Output the (x, y) coordinate of the center of the cell containing the given text.  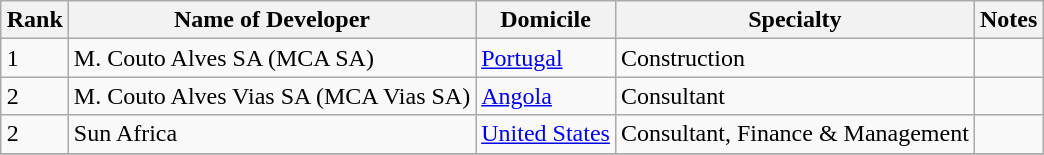
Sun Africa (272, 134)
Domicile (546, 20)
United States (546, 134)
Rank (34, 20)
Consultant (794, 96)
1 (34, 58)
Specialty (794, 20)
Angola (546, 96)
Notes (1008, 20)
M. Couto Alves SA (MCA SA) (272, 58)
Name of Developer (272, 20)
M. Couto Alves Vias SA (MCA Vias SA) (272, 96)
Construction (794, 58)
Portugal (546, 58)
Consultant, Finance & Management (794, 134)
